Capture the cell that displays the provided text and extract its (x, y) central coordinate. 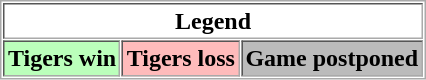
Legend (212, 21)
Tigers loss (180, 58)
Tigers win (62, 58)
Game postponed (332, 58)
